Output the (X, Y) coordinate of the center of the cell containing the given text.  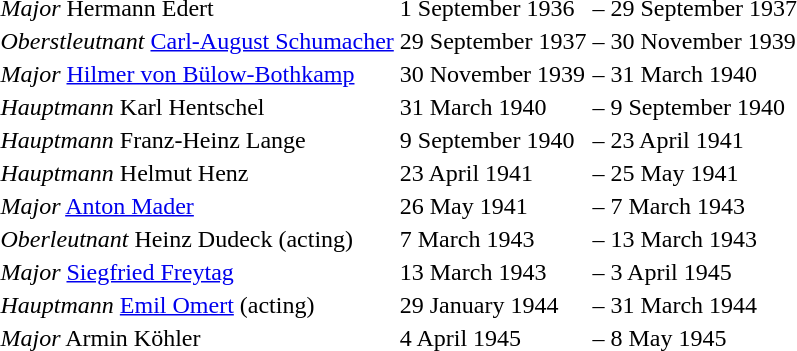
7 March 1943 (493, 239)
29 January 1944 (493, 305)
31 March 1940 (493, 107)
13 March 1943 (493, 272)
23 April 1941 (493, 173)
9 September 1940 (493, 140)
26 May 1941 (493, 206)
30 November 1939 (493, 74)
29 September 1937 (493, 41)
